Locate the cell with the specified text and output its (X, Y) center coordinate. 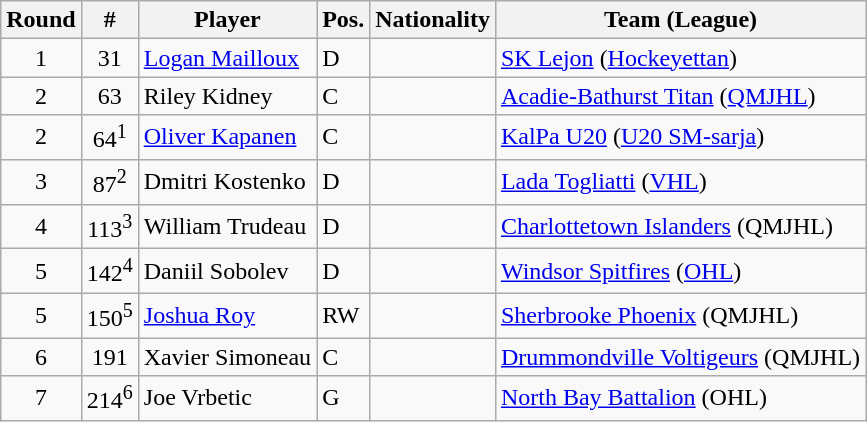
G (344, 398)
Joe Vrbetic (227, 398)
7 (41, 398)
William Trudeau (227, 226)
4 (41, 226)
Windsor Spitfires (OHL) (680, 272)
Sherbrooke Phoenix (QMJHL) (680, 316)
SK Lejon (Hockeyettan) (680, 58)
1424 (110, 272)
KalPa U20 (U20 SM-sarja) (680, 138)
Logan Mailloux (227, 58)
Charlottetown Islanders (QMJHL) (680, 226)
1133 (110, 226)
Player (227, 20)
1 (41, 58)
191 (110, 357)
2146 (110, 398)
# (110, 20)
Round (41, 20)
Riley Kidney (227, 96)
1505 (110, 316)
North Bay Battalion (OHL) (680, 398)
63 (110, 96)
31 (110, 58)
Oliver Kapanen (227, 138)
Joshua Roy (227, 316)
872 (110, 182)
Xavier Simoneau (227, 357)
Dmitri Kostenko (227, 182)
3 (41, 182)
RW (344, 316)
Nationality (433, 20)
Team (League) (680, 20)
Lada Togliatti (VHL) (680, 182)
Drummondville Voltigeurs (QMJHL) (680, 357)
641 (110, 138)
Daniil Sobolev (227, 272)
Acadie-Bathurst Titan (QMJHL) (680, 96)
Pos. (344, 20)
6 (41, 357)
